Capture the cell that displays the provided text and extract its (x, y) central coordinate. 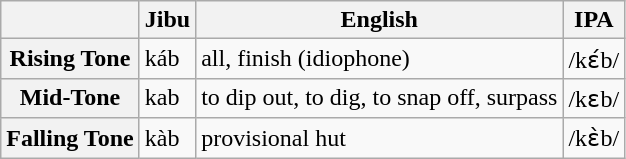
English (380, 20)
Mid-Tone (70, 98)
to dip out, to dig, to snap off, surpass (380, 98)
kàb (167, 138)
IPA (594, 20)
Falling Tone (70, 138)
káb (167, 59)
all, finish (idiophone) (380, 59)
/kɛ̀b/ (594, 138)
/kɛ́b/ (594, 59)
kab (167, 98)
provisional hut (380, 138)
Rising Tone (70, 59)
Jibu (167, 20)
/kɛb/ (594, 98)
